Locate the cell with the specified text and output its [x, y] center coordinate. 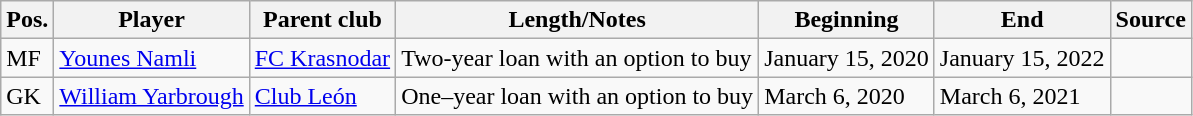
Player [152, 20]
January 15, 2020 [847, 58]
Source [1150, 20]
January 15, 2022 [1022, 58]
FC Krasnodar [322, 58]
GK [28, 96]
Beginning [847, 20]
Pos. [28, 20]
End [1022, 20]
Club León [322, 96]
Parent club [322, 20]
March 6, 2020 [847, 96]
MF [28, 58]
Younes Namli [152, 58]
William Yarbrough [152, 96]
Length/Notes [578, 20]
One–year loan with an option to buy [578, 96]
March 6, 2021 [1022, 96]
Two-year loan with an option to buy [578, 58]
